For the text-containing cell, return its midpoint in (x, y) coordinate format. 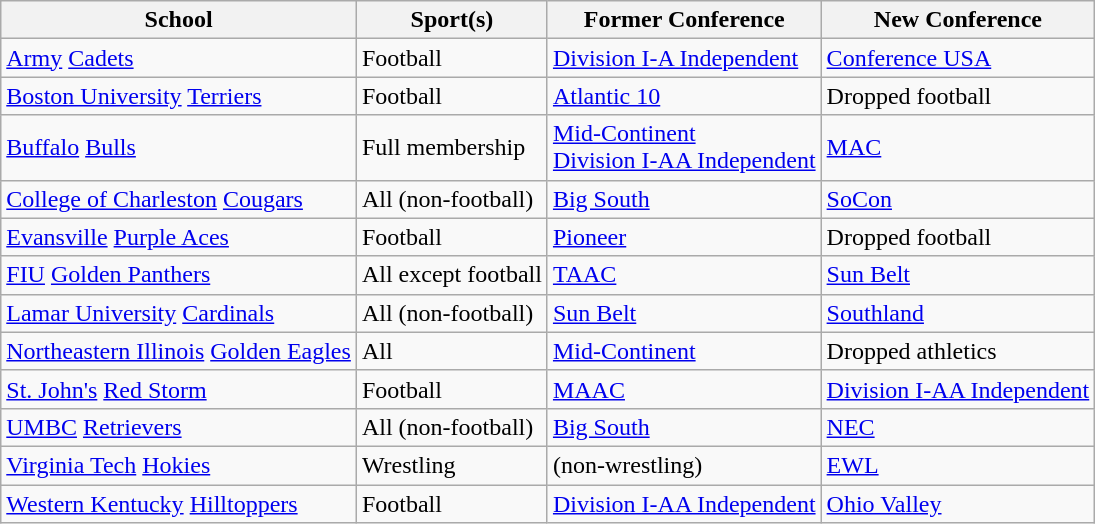
College of Charleston Cougars (179, 199)
(non-wrestling) (684, 465)
TAAC (684, 275)
Mid-Continent (684, 351)
MAAC (684, 389)
School (179, 20)
Evansville Purple Aces (179, 237)
Full membership (452, 148)
EWL (958, 465)
New Conference (958, 20)
All except football (452, 275)
Buffalo Bulls (179, 148)
Former Conference (684, 20)
St. John's Red Storm (179, 389)
Wrestling (452, 465)
NEC (958, 427)
Sport(s) (452, 20)
Northeastern Illinois Golden Eagles (179, 351)
Atlantic 10 (684, 96)
All (452, 351)
Ohio Valley (958, 503)
Southland (958, 313)
Pioneer (684, 237)
Mid-ContinentDivision I-AA Independent (684, 148)
Lamar University Cardinals (179, 313)
Virginia Tech Hokies (179, 465)
Western Kentucky Hilltoppers (179, 503)
Conference USA (958, 58)
FIU Golden Panthers (179, 275)
MAC (958, 148)
Dropped athletics (958, 351)
Army Cadets (179, 58)
Division I-A Independent (684, 58)
Boston University Terriers (179, 96)
UMBC Retrievers (179, 427)
SoCon (958, 199)
